Return the (x, y) coordinate for the center point of the cell that contains the specified text.  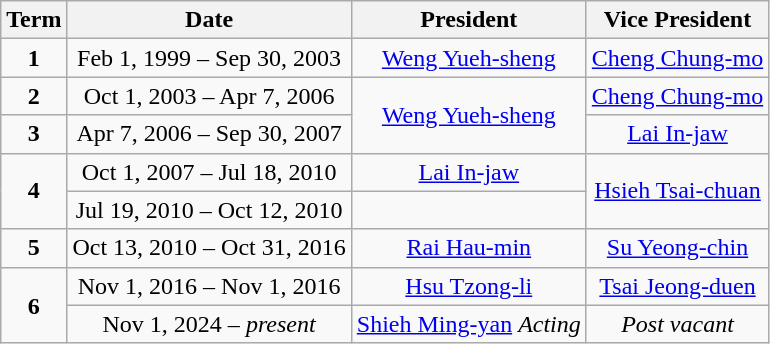
Jul 19, 2010 – Oct 12, 2010 (209, 210)
Oct 1, 2007 – Jul 18, 2010 (209, 172)
Nov 1, 2024 – present (209, 324)
Oct 1, 2003 – Apr 7, 2006 (209, 96)
Nov 1, 2016 – Nov 1, 2016 (209, 286)
Su Yeong-chin (677, 248)
2 (34, 96)
Term (34, 20)
Vice President (677, 20)
1 (34, 58)
5 (34, 248)
3 (34, 134)
Rai Hau-min (468, 248)
6 (34, 305)
Feb 1, 1999 – Sep 30, 2003 (209, 58)
Apr 7, 2006 – Sep 30, 2007 (209, 134)
Hsieh Tsai-chuan (677, 191)
Tsai Jeong-duen (677, 286)
Oct 13, 2010 – Oct 31, 2016 (209, 248)
Shieh Ming-yan Acting (468, 324)
Date (209, 20)
Hsu Tzong-li (468, 286)
4 (34, 191)
President (468, 20)
Post vacant (677, 324)
